Output the [X, Y] coordinate of the center of the cell containing the given text.  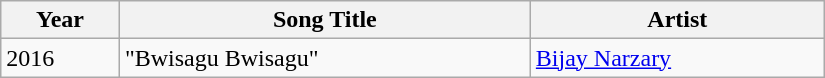
Song Title [324, 20]
Artist [677, 20]
Year [60, 20]
Bijay Narzary [677, 58]
"Bwisagu Bwisagu" [324, 58]
2016 [60, 58]
